Detect which cell encompasses the target text, then output its [x, y] center coordinate. 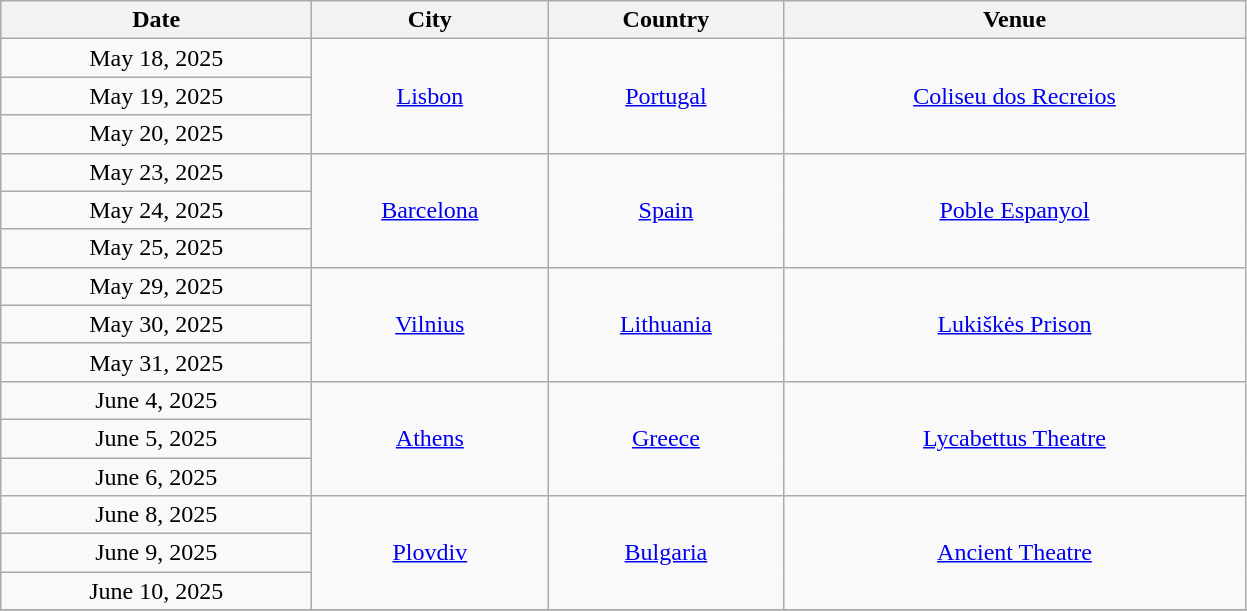
City [430, 20]
May 29, 2025 [156, 286]
Spain [666, 210]
May 30, 2025 [156, 324]
Plovdiv [430, 553]
Poble Espanyol [1014, 210]
Greece [666, 438]
June 5, 2025 [156, 438]
May 20, 2025 [156, 134]
May 23, 2025 [156, 172]
May 24, 2025 [156, 210]
Venue [1014, 20]
Date [156, 20]
Bulgaria [666, 553]
Lisbon [430, 96]
Country [666, 20]
Lycabettus Theatre [1014, 438]
June 8, 2025 [156, 515]
Ancient Theatre [1014, 553]
May 18, 2025 [156, 58]
Lithuania [666, 324]
June 9, 2025 [156, 553]
May 25, 2025 [156, 248]
June 10, 2025 [156, 591]
June 4, 2025 [156, 400]
May 19, 2025 [156, 96]
Athens [430, 438]
Barcelona [430, 210]
Lukiškės Prison [1014, 324]
May 31, 2025 [156, 362]
Portugal [666, 96]
Coliseu dos Recreios [1014, 96]
June 6, 2025 [156, 477]
Vilnius [430, 324]
